Capture the cell that displays the provided text and extract its (X, Y) central coordinate. 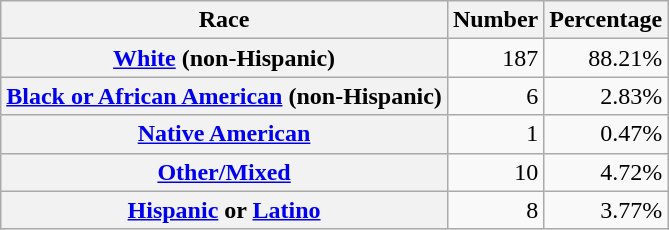
Number (495, 20)
8 (495, 210)
Percentage (606, 20)
Other/Mixed (224, 172)
White (non-Hispanic) (224, 58)
2.83% (606, 96)
88.21% (606, 58)
187 (495, 58)
Black or African American (non-Hispanic) (224, 96)
1 (495, 134)
4.72% (606, 172)
Race (224, 20)
Hispanic or Latino (224, 210)
10 (495, 172)
3.77% (606, 210)
6 (495, 96)
0.47% (606, 134)
Native American (224, 134)
